From the cell containing the given text, extract its center point as (X, Y) coordinate. 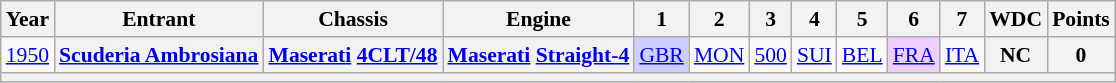
BEL (862, 55)
Points (1081, 19)
Entrant (158, 19)
Year (28, 19)
1 (662, 19)
Maserati 4CLT/48 (352, 55)
ITA (962, 55)
500 (770, 55)
Chassis (352, 19)
SUI (814, 55)
0 (1081, 55)
4 (814, 19)
1950 (28, 55)
2 (720, 19)
MON (720, 55)
NC (1016, 55)
6 (914, 19)
3 (770, 19)
5 (862, 19)
7 (962, 19)
Maserati Straight-4 (539, 55)
Scuderia Ambrosiana (158, 55)
Engine (539, 19)
WDC (1016, 19)
GBR (662, 55)
FRA (914, 55)
